Detect which cell encompasses the target text, then output its [X, Y] center coordinate. 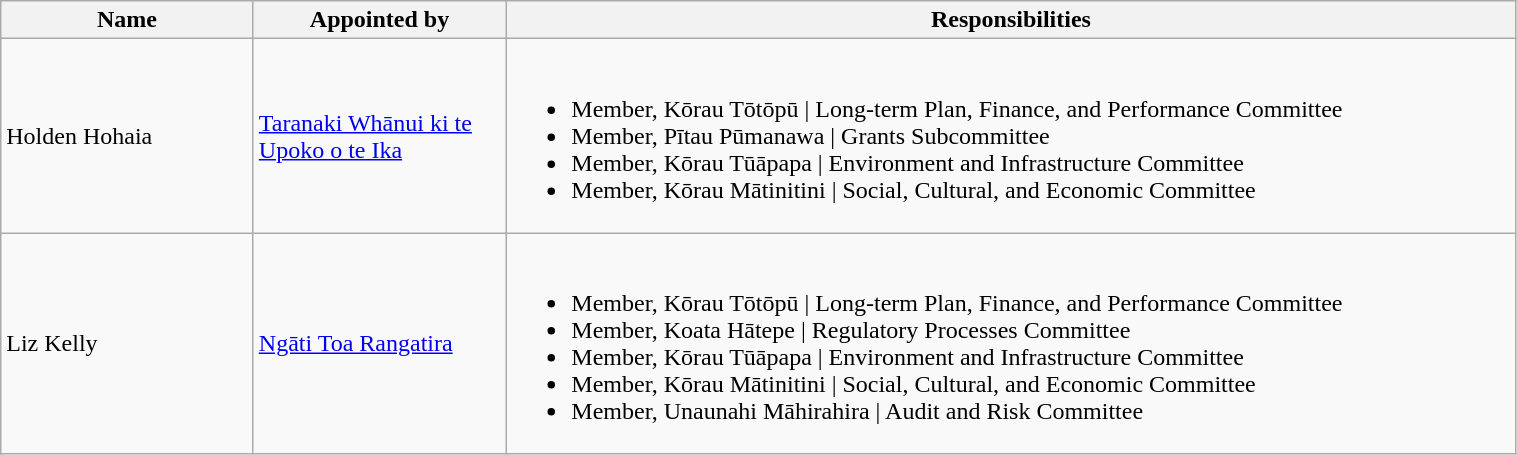
Holden Hohaia [128, 136]
Liz Kelly [128, 344]
Responsibilities [1011, 20]
Name [128, 20]
Taranaki Whānui ki te Upoko o te Ika [380, 136]
Appointed by [380, 20]
Ngāti Toa Rangatira [380, 344]
